Determine the [x, y] coordinate at the center of the cell enclosing the given text.  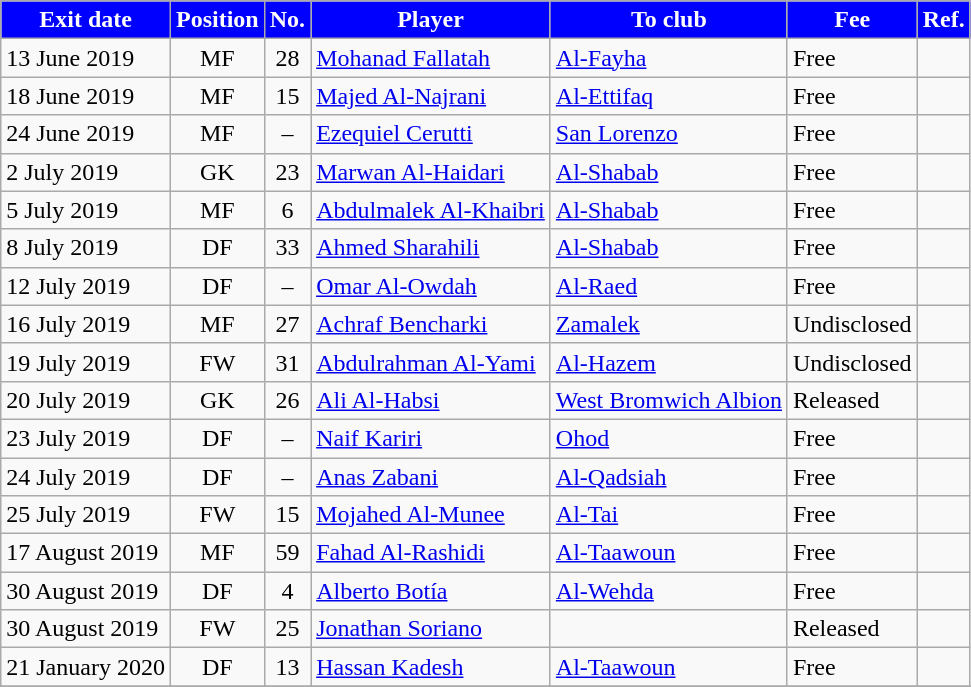
4 [287, 591]
13 [287, 667]
Zamalek [668, 324]
Abdulrahman Al-Yami [431, 362]
Majed Al-Najrani [431, 96]
24 July 2019 [86, 477]
Ref. [944, 20]
Exit date [86, 20]
Al-Hazem [668, 362]
Al-Wehda [668, 591]
Al-Qadsiah [668, 477]
23 [287, 172]
No. [287, 20]
23 July 2019 [86, 438]
24 June 2019 [86, 134]
Mohanad Fallatah [431, 58]
Player [431, 20]
Ohod [668, 438]
Hassan Kadesh [431, 667]
21 January 2020 [86, 667]
17 August 2019 [86, 553]
19 July 2019 [86, 362]
28 [287, 58]
18 June 2019 [86, 96]
Position [217, 20]
26 [287, 400]
West Bromwich Albion [668, 400]
12 July 2019 [86, 286]
Al-Ettifaq [668, 96]
Fee [852, 20]
Al-Fayha [668, 58]
Ali Al-Habsi [431, 400]
To club [668, 20]
Fahad Al-Rashidi [431, 553]
25 July 2019 [86, 515]
Al-Raed [668, 286]
8 July 2019 [86, 248]
16 July 2019 [86, 324]
59 [287, 553]
Mojahed Al-Munee [431, 515]
Anas Zabani [431, 477]
25 [287, 629]
Ezequiel Cerutti [431, 134]
13 June 2019 [86, 58]
27 [287, 324]
20 July 2019 [86, 400]
31 [287, 362]
San Lorenzo [668, 134]
Abdulmalek Al-Khaibri [431, 210]
5 July 2019 [86, 210]
2 July 2019 [86, 172]
Alberto Botía [431, 591]
Achraf Bencharki [431, 324]
33 [287, 248]
Marwan Al-Haidari [431, 172]
Omar Al-Owdah [431, 286]
Al-Tai [668, 515]
Naif Kariri [431, 438]
6 [287, 210]
Jonathan Soriano [431, 629]
Ahmed Sharahili [431, 248]
